Identify which cell holds the provided text, then report its (X, Y) central coordinate. 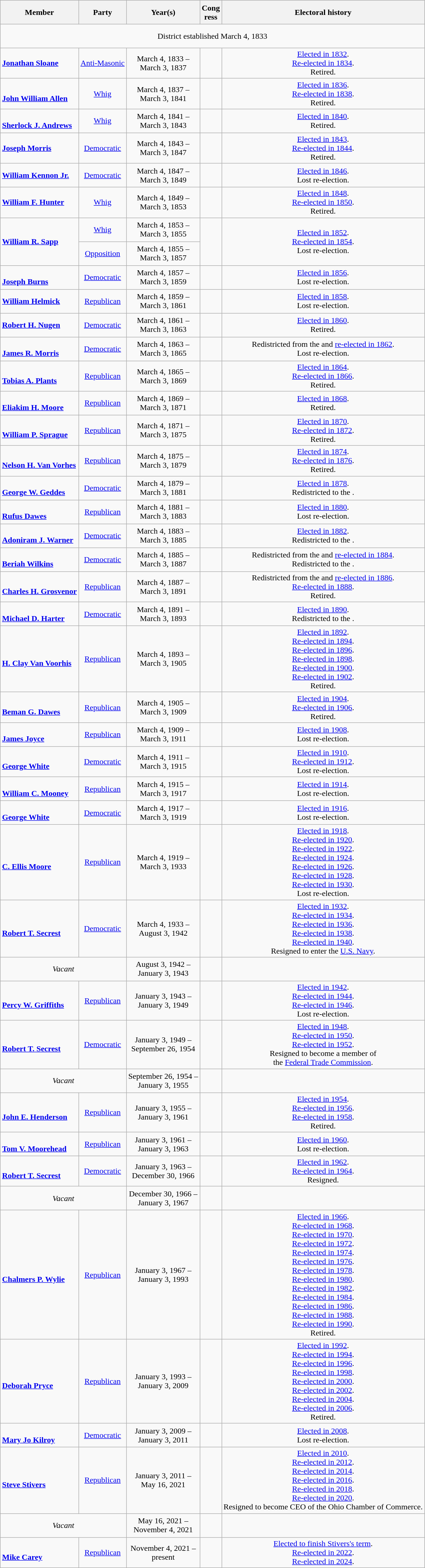
March 4, 1881 –March 3, 1883 (163, 512)
Elected in 1874.Re-elected in 1876.Retired. (323, 461)
Elected in 1868.Retired. (323, 403)
March 4, 1869 –March 3, 1871 (163, 403)
March 4, 1841 –March 3, 1843 (163, 121)
Elected in 1910.Re-elected in 1912.Lost re-election. (323, 761)
March 4, 1893 –March 3, 1905 (163, 659)
March 4, 1861 –March 3, 1863 (163, 325)
March 4, 1843 –March 3, 1847 (163, 148)
Elected in 1932.Re-elected in 1934.Re-elected in 1936.Re-elected in 1938.Re-elected in 1940.Resigned to enter the U.S. Navy. (323, 928)
Elected in 1954.Re-elected in 1956.Re-elected in 1958.Retired. (323, 1112)
Elected in 1858.Lost re-election. (323, 301)
Redistricted from the and re-elected in 1886.Re-elected in 1888.Retired. (323, 587)
Elected in 1962.Re-elected in 1964.Resigned. (323, 1171)
March 4, 1891 –March 3, 1893 (163, 614)
January 3, 1955 –January 3, 1961 (163, 1112)
Nelson H. Van Vorhes (40, 461)
Elected in 1918.Re-elected in 1920.Re-elected in 1922.Re-elected in 1924.Re-elected in 1926.Re-elected in 1928.Re-elected in 1930.Lost re-election. (323, 862)
Elected in 1856.Lost re-election. (323, 277)
Year(s) (163, 12)
March 4, 1871 –March 3, 1875 (163, 430)
March 4, 1905 –March 3, 1909 (163, 707)
March 4, 1919 –March 3, 1933 (163, 862)
Deborah Pryce (40, 1381)
Party (102, 12)
Rufus Dawes (40, 512)
January 3, 2011 –May 16, 2021 (163, 1480)
March 4, 1915 –March 3, 1917 (163, 789)
Steve Stivers (40, 1480)
March 4, 1883 –March 3, 1885 (163, 536)
C. Ellis Moore (40, 862)
William F. Hunter (40, 202)
Elected in 1832.Re-elected in 1834.Retired. (323, 63)
Elected in 1914.Lost re-election. (323, 789)
March 4, 1859 –March 3, 1861 (163, 301)
Joseph Morris (40, 148)
Robert H. Nugen (40, 325)
January 3, 1963 –December 30, 1966 (163, 1171)
James R. Morris (40, 349)
George W. Geddes (40, 488)
Tom V. Moorehead (40, 1144)
September 26, 1954 –January 3, 1955 (163, 1081)
William R. Sapp (40, 241)
Tobias A. Plants (40, 376)
Electoral history (323, 12)
Elected in 1840.Retired. (323, 121)
Elected to finish Stivers's term.Re-elected in 2022.Re-elected in 2024. (323, 1552)
Elected in 1882.Redistricted to the . (323, 536)
Elected in 1864.Re-elected in 1866.Retired. (323, 376)
March 4, 1879 –March 3, 1881 (163, 488)
Adoniram J. Warner (40, 536)
Elected in 1836.Re-elected in 1838.Retired. (323, 94)
March 4, 1849 –March 3, 1853 (163, 202)
March 4, 1847 –March 3, 1849 (163, 175)
January 3, 1949 –September 26, 1954 (163, 1045)
Elected in 1843.Re-elected in 1844.Retired. (323, 148)
James Joyce (40, 734)
January 3, 1967 –January 3, 1993 (163, 1275)
Anti-Masonic (102, 63)
May 16, 2021 –November 4, 2021 (163, 1525)
Elected in 1860.Retired. (323, 325)
March 4, 1863 –March 3, 1865 (163, 349)
Elected in 1948.Re-elected in 1950.Re-elected in 1952.Resigned to become a member ofthe Federal Trade Commission. (323, 1045)
January 3, 1961 –January 3, 1963 (163, 1144)
Elected in 1916.Lost re-election. (323, 812)
March 4, 1857 –March 3, 1859 (163, 277)
Eliakim H. Moore (40, 403)
Elected in 1848.Re-elected in 1850.Retired. (323, 202)
William Helmick (40, 301)
Elected in 1870.Re-elected in 1872.Retired. (323, 430)
Beman G. Dawes (40, 707)
Elected in 1852.Re-elected in 1854.Lost re-election. (323, 241)
William Kennon Jr. (40, 175)
Elected in 1904.Re-elected in 1906.Retired. (323, 707)
Elected in 1908.Lost re-election. (323, 734)
Elected in 1878.Redistricted to the . (323, 488)
Charles H. Grosvenor (40, 587)
Elected in 1880.Lost re-election. (323, 512)
March 4, 1837 –March 3, 1841 (163, 94)
Percy W. Griffiths (40, 1001)
Mary Jo Kilroy (40, 1435)
John William Allen (40, 94)
Beriah Wilkins (40, 559)
Redistricted from the and re-elected in 1862.Lost re-election. (323, 349)
Elected in 1846.Lost re-election. (323, 175)
January 3, 2009 –January 3, 2011 (163, 1435)
March 4, 1917 –March 3, 1919 (163, 812)
March 4, 1875 –March 3, 1879 (163, 461)
Elected in 1892.Re-elected in 1894.Re-elected in 1896.Re-elected in 1898.Re-elected in 1900.Re-elected in 1902.Retired. (323, 659)
William C. Mooney (40, 789)
March 4, 1865 –March 3, 1869 (163, 376)
Redistricted from the and re-elected in 1884.Redistricted to the . (323, 559)
March 4, 1911 –March 3, 1915 (163, 761)
John E. Henderson (40, 1112)
William P. Sprague (40, 430)
Michael D. Harter (40, 614)
March 4, 1833 –March 3, 1837 (163, 63)
March 4, 1853 –March 3, 1855 (163, 230)
Opposition (102, 253)
December 30, 1966 –January 3, 1967 (163, 1198)
H. Clay Van Voorhis (40, 659)
Elected in 2008.Lost re-election. (323, 1435)
November 4, 2021 –present (163, 1552)
March 4, 1885 –March 3, 1887 (163, 559)
Sherlock J. Andrews (40, 121)
January 3, 1943 –January 3, 1949 (163, 1001)
Elected in 1942.Re-elected in 1944.Re-elected in 1946.Lost re-election. (323, 1001)
Elected in 1890.Redistricted to the . (323, 614)
August 3, 1942 –January 3, 1943 (163, 969)
Member (40, 12)
Congress (211, 12)
Joseph Burns (40, 277)
March 4, 1933 –August 3, 1942 (163, 928)
Jonathan Sloane (40, 63)
Mike Carey (40, 1552)
March 4, 1909 –March 3, 1911 (163, 734)
March 4, 1887 –March 3, 1891 (163, 587)
January 3, 1993 –January 3, 2009 (163, 1381)
Elected in 1960.Lost re-election. (323, 1144)
March 4, 1855 –March 3, 1857 (163, 253)
Chalmers P. Wylie (40, 1275)
District established March 4, 1833 (213, 36)
